Identify which cell holds the provided text, then report its (X, Y) central coordinate. 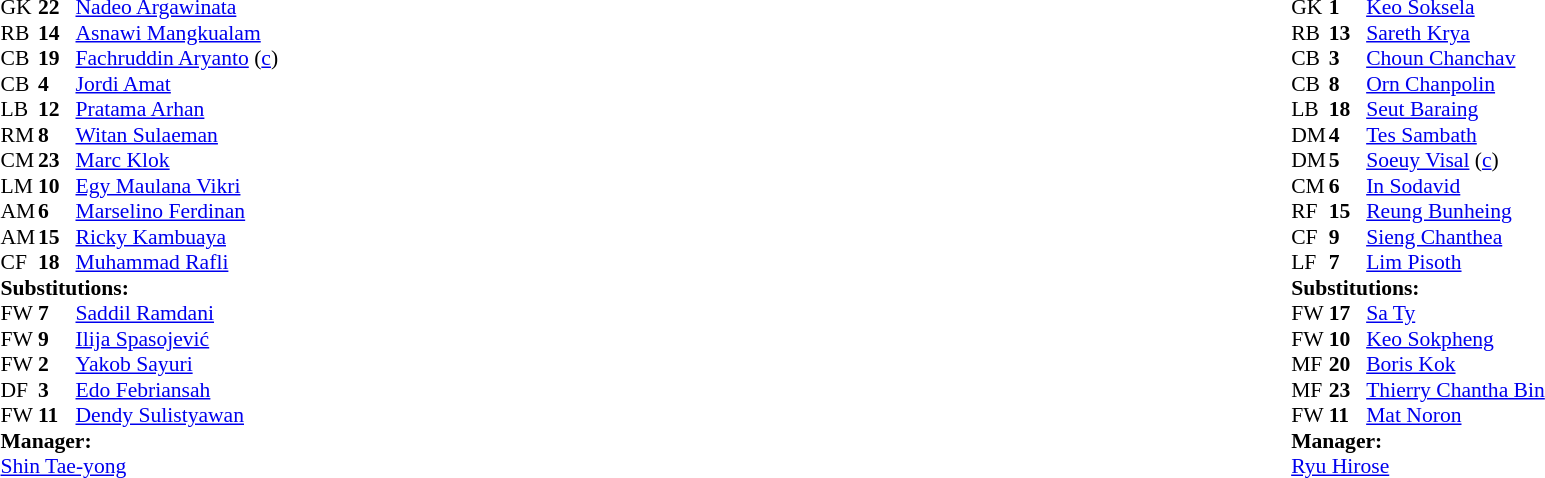
12 (57, 109)
Marselino Ferdinan (178, 211)
Choun Chanchav (1456, 59)
17 (1348, 313)
Reung Bunheing (1456, 211)
Pratama Arhan (178, 109)
19 (57, 59)
DF (19, 390)
Ilija Spasojević (178, 339)
In Sodavid (1456, 186)
LF (1310, 263)
14 (57, 33)
Keo Sokpheng (1456, 339)
Marc Klok (178, 161)
5 (1348, 161)
RF (1310, 211)
Saddil Ramdani (178, 313)
Muhammad Rafli (178, 263)
20 (1348, 365)
Witan Sulaeman (178, 135)
Fachruddin Aryanto (c) (178, 59)
Thierry Chantha Bin (1456, 390)
Ricky Kambuaya (178, 237)
Edo Febriansah (178, 390)
Yakob Sayuri (178, 365)
Orn Chanpolin (1456, 84)
Egy Maulana Vikri (178, 186)
Soeuy Visal (c) (1456, 161)
13 (1348, 33)
Jordi Amat (178, 84)
Asnawi Mangkualam (178, 33)
Mat Noron (1456, 415)
Sieng Chanthea (1456, 237)
Lim Pisoth (1456, 263)
LM (19, 186)
Boris Kok (1456, 365)
Dendy Sulistyawan (178, 415)
2 (57, 365)
Sa Ty (1456, 313)
Seut Baraing (1456, 109)
Sareth Krya (1456, 33)
RM (19, 135)
Tes Sambath (1456, 135)
